From the cell containing the given text, extract its center point as [x, y] coordinate. 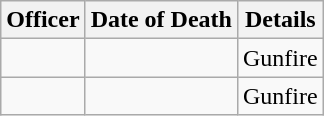
Date of Death [161, 20]
Details [280, 20]
Officer [43, 20]
